Provide the [x, y] coordinate of the cell's center where the given text is located.  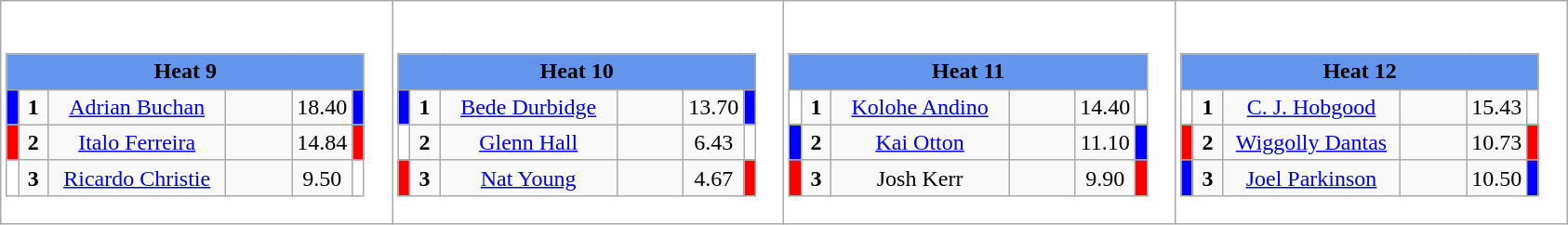
6.43 [714, 142]
Glenn Hall [528, 142]
Heat 11 [968, 72]
Heat 9 [185, 72]
Nat Young [528, 178]
Adrian Buchan [138, 107]
Heat 9 1 Adrian Buchan 18.40 2 Italo Ferreira 14.84 3 Ricardo Christie 9.50 [197, 112]
14.40 [1105, 107]
C. J. Hobgood [1311, 107]
Heat 12 [1360, 72]
10.50 [1497, 178]
10.73 [1497, 142]
Heat 10 1 Bede Durbidge 13.70 2 Glenn Hall 6.43 3 Nat Young 4.67 [588, 112]
Italo Ferreira [138, 142]
Heat 10 [577, 72]
11.10 [1105, 142]
Heat 11 1 Kolohe Andino 14.40 2 Kai Otton 11.10 3 Josh Kerr 9.90 [980, 112]
Kai Otton [921, 142]
9.50 [322, 178]
14.84 [322, 142]
18.40 [322, 107]
13.70 [714, 107]
Joel Parkinson [1311, 178]
Josh Kerr [921, 178]
Wiggolly Dantas [1311, 142]
4.67 [714, 178]
Heat 12 1 C. J. Hobgood 15.43 2 Wiggolly Dantas 10.73 3 Joel Parkinson 10.50 [1371, 112]
Bede Durbidge [528, 107]
9.90 [1105, 178]
Kolohe Andino [921, 107]
Ricardo Christie [138, 178]
15.43 [1497, 107]
